Identify which cell holds the provided text, then report its (X, Y) central coordinate. 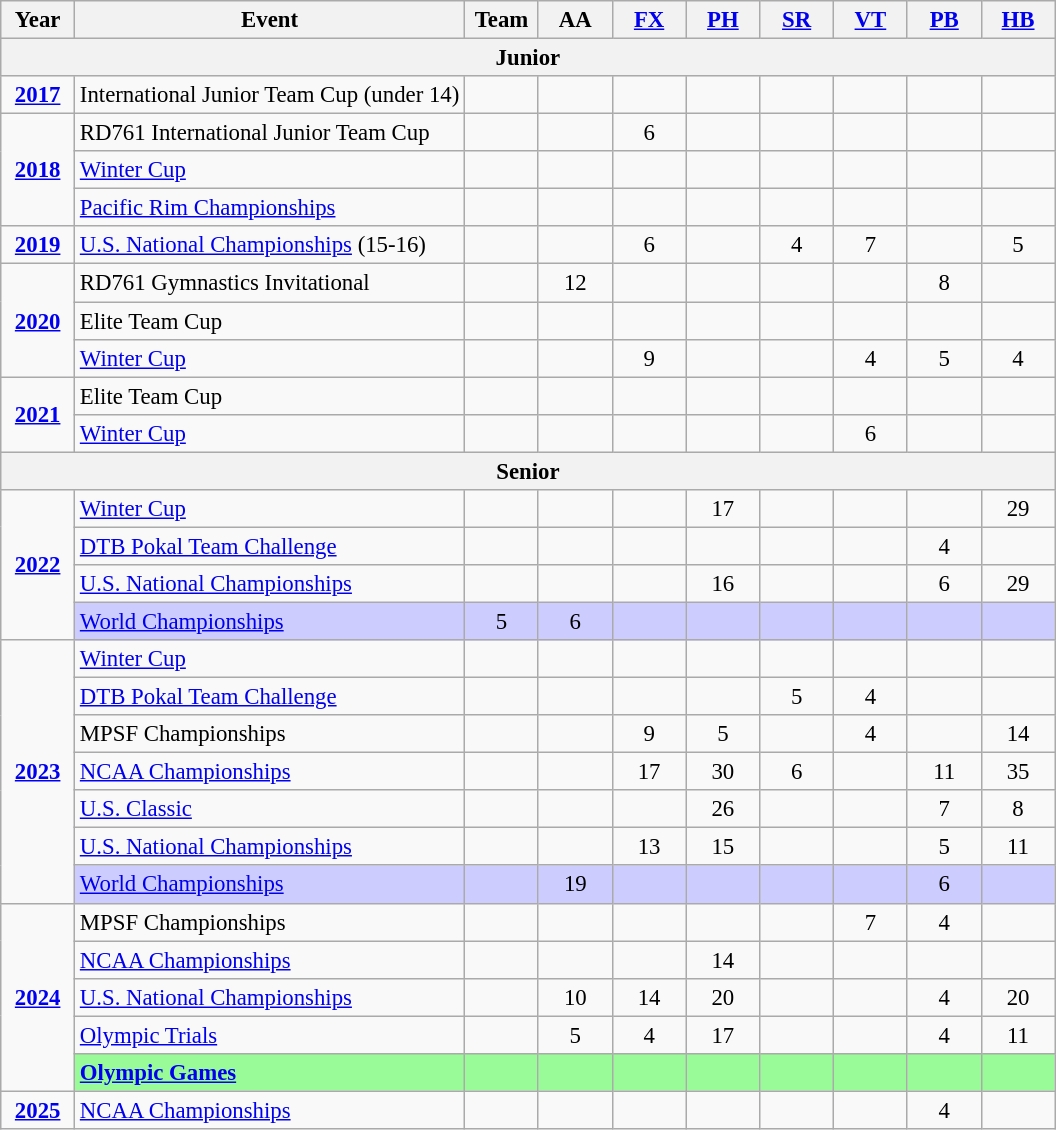
AA (575, 20)
2018 (38, 170)
2022 (38, 565)
PB (944, 20)
16 (723, 584)
VT (871, 20)
2025 (38, 1110)
2023 (38, 772)
2021 (38, 414)
12 (575, 283)
10 (575, 997)
2024 (38, 997)
30 (723, 772)
RD761 Gymnastics Invitational (270, 283)
FX (649, 20)
Team (502, 20)
U.S. Classic (270, 809)
19 (575, 885)
HB (1018, 20)
Event (270, 20)
35 (1018, 772)
13 (649, 847)
15 (723, 847)
U.S. National Championships (15-16) (270, 245)
26 (723, 809)
2017 (38, 95)
Junior (528, 58)
Olympic Games (270, 1073)
Year (38, 20)
2020 (38, 320)
PH (723, 20)
Pacific Rim Championships (270, 208)
RD761 International Junior Team Cup (270, 133)
Senior (528, 471)
SR (797, 20)
International Junior Team Cup (under 14) (270, 95)
Olympic Trials (270, 1035)
2019 (38, 245)
